Search for the cell housing the specified text and yield its (X, Y) center coordinate. 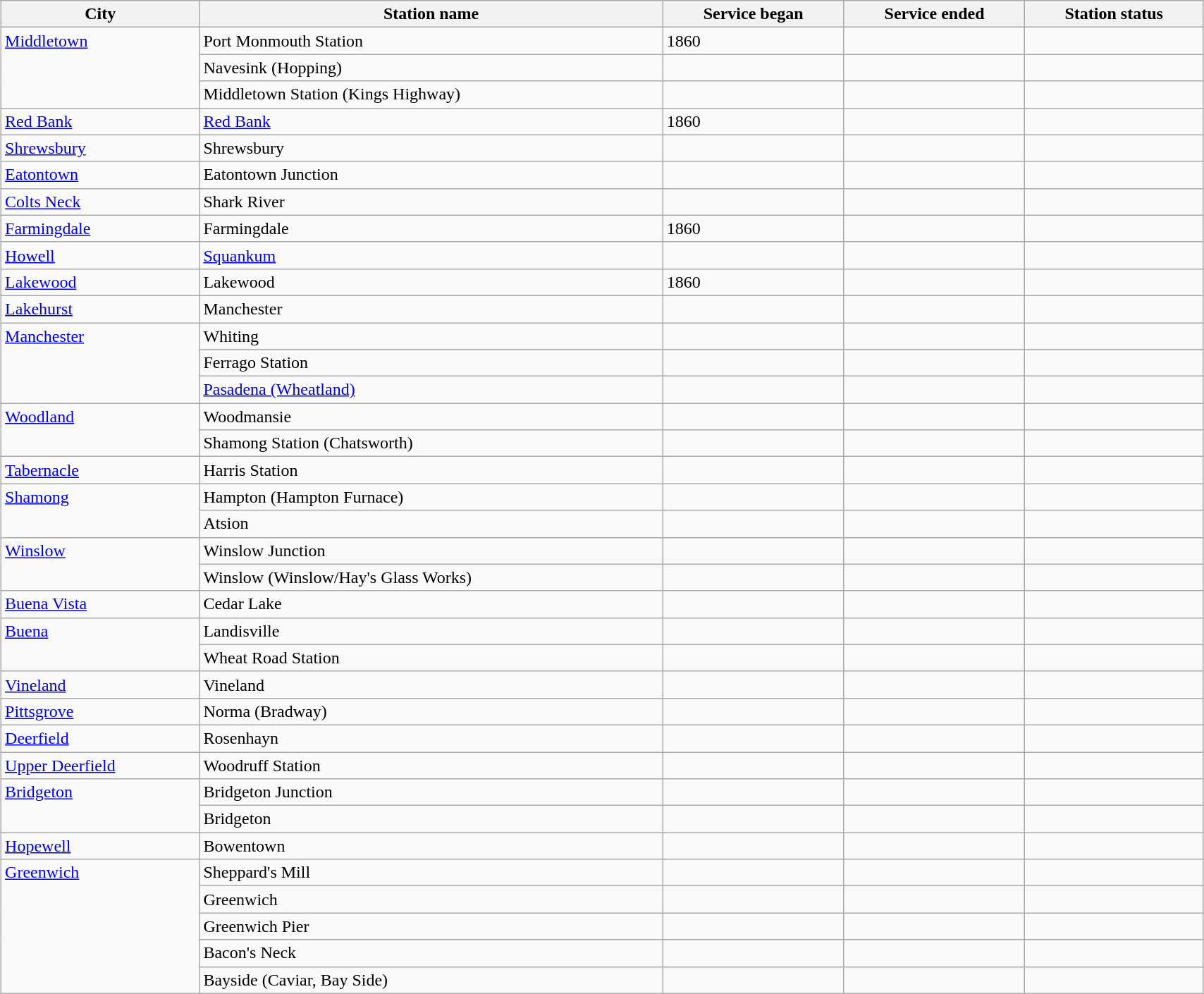
Woodland (100, 430)
Upper Deerfield (100, 765)
Bacon's Neck (431, 953)
Shark River (431, 202)
Greenwich Pier (431, 926)
Atsion (431, 524)
Eatontown (100, 175)
Winslow (Winslow/Hay's Glass Works) (431, 577)
City (100, 14)
Hopewell (100, 846)
Buena (100, 644)
Middletown (100, 68)
Pasadena (Wheatland) (431, 390)
Squankum (431, 255)
Middletown Station (Kings Highway) (431, 94)
Howell (100, 255)
Woodruff Station (431, 765)
Buena Vista (100, 604)
Tabernacle (100, 470)
Eatontown Junction (431, 175)
Whiting (431, 336)
Wheat Road Station (431, 658)
Colts Neck (100, 202)
Hampton (Hampton Furnace) (431, 497)
Shamong Station (Chatsworth) (431, 443)
Winslow Junction (431, 551)
Harris Station (431, 470)
Station status (1114, 14)
Lakehurst (100, 309)
Sheppard's Mill (431, 873)
Shamong (100, 510)
Cedar Lake (431, 604)
Ferrago Station (431, 363)
Navesink (Hopping) (431, 68)
Winslow (100, 564)
Service ended (935, 14)
Bridgeton Junction (431, 792)
Port Monmouth Station (431, 41)
Pittsgrove (100, 711)
Landisville (431, 631)
Station name (431, 14)
Bowentown (431, 846)
Woodmansie (431, 417)
Bayside (Caviar, Bay Side) (431, 980)
Norma (Bradway) (431, 711)
Rosenhayn (431, 738)
Service began (753, 14)
Deerfield (100, 738)
